Scan for the cell matching the given text and deliver its [X, Y] coordinate at center. 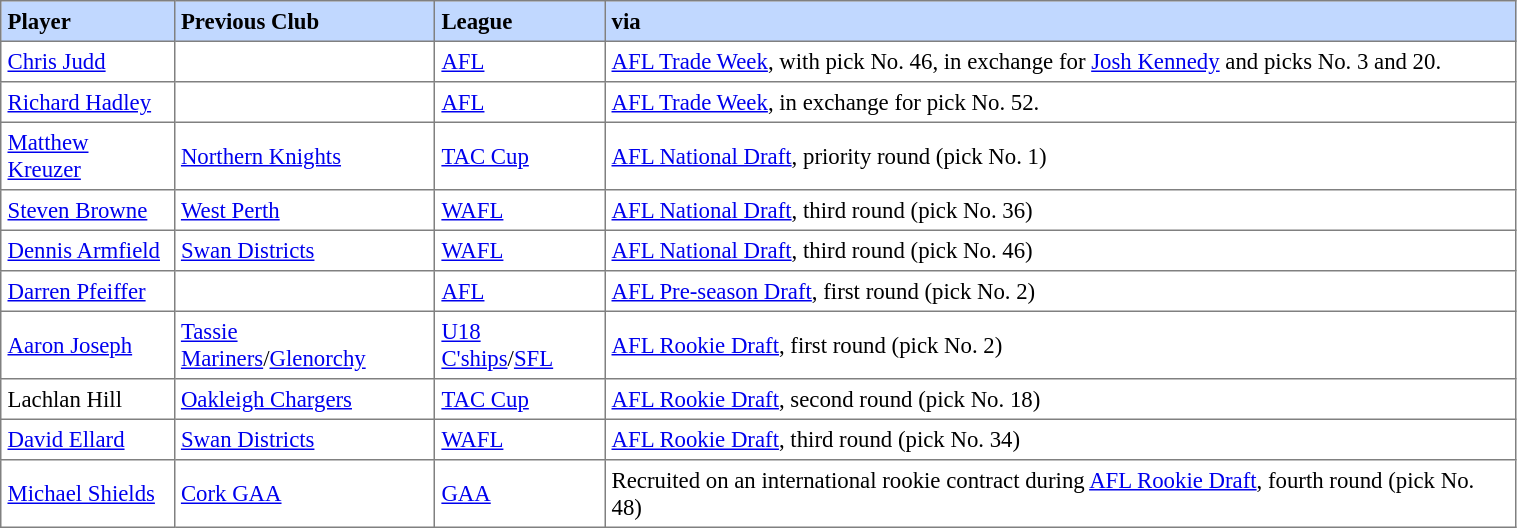
AFL Rookie Draft, first round (pick No. 2) [1060, 345]
via [1060, 21]
Lachlan Hill [88, 399]
League [520, 21]
Oakleigh Chargers [304, 399]
GAA [520, 494]
Michael Shields [88, 494]
Cork GAA [304, 494]
AFL Rookie Draft, third round (pick No. 34) [1060, 439]
Matthew Kreuzer [88, 156]
Chris Judd [88, 61]
Player [88, 21]
U18 C'ships/SFL [520, 345]
Aaron Joseph [88, 345]
AFL Trade Week, with pick No. 46, in exchange for Josh Kennedy and picks No. 3 and 20. [1060, 61]
Dennis Armfield [88, 250]
Northern Knights [304, 156]
West Perth [304, 210]
Richard Hadley [88, 102]
AFL Trade Week, in exchange for pick No. 52. [1060, 102]
Steven Browne [88, 210]
Darren Pfeiffer [88, 291]
Recruited on an international rookie contract during AFL Rookie Draft, fourth round (pick No. 48) [1060, 494]
AFL National Draft, third round (pick No. 46) [1060, 250]
Tassie Mariners/Glenorchy [304, 345]
David Ellard [88, 439]
AFL National Draft, priority round (pick No. 1) [1060, 156]
Previous Club [304, 21]
AFL Pre-season Draft, first round (pick No. 2) [1060, 291]
AFL Rookie Draft, second round (pick No. 18) [1060, 399]
AFL National Draft, third round (pick No. 36) [1060, 210]
